Extract the [X, Y] coordinate from the center of the cell holding the provided text.  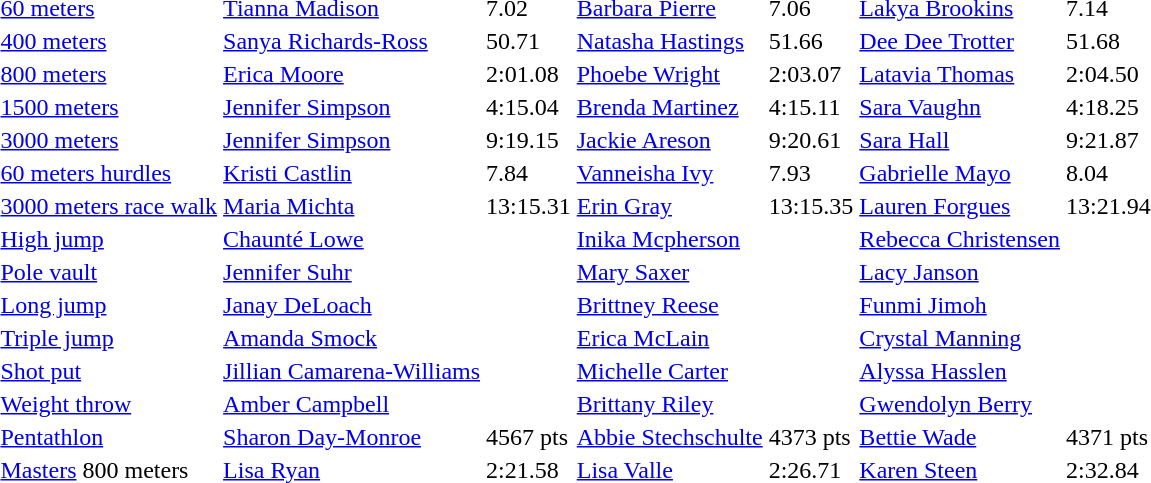
Gabrielle Mayo [960, 173]
Jackie Areson [670, 140]
Abbie Stechschulte [670, 437]
Crystal Manning [960, 338]
Bettie Wade [960, 437]
Vanneisha Ivy [670, 173]
9:20.61 [811, 140]
Funmi Jimoh [960, 305]
Janay DeLoach [352, 305]
2:01.08 [529, 74]
13:15.31 [529, 206]
Chaunté Lowe [352, 239]
4:15.04 [529, 107]
Amanda Smock [352, 338]
Amber Campbell [352, 404]
Latavia Thomas [960, 74]
Erica McLain [670, 338]
Lacy Janson [960, 272]
Sharon Day-Monroe [352, 437]
7.84 [529, 173]
Inika Mcpherson [670, 239]
Rebecca Christensen [960, 239]
Brenda Martinez [670, 107]
4:15.11 [811, 107]
9:19.15 [529, 140]
Alyssa Hasslen [960, 371]
13:15.35 [811, 206]
2:03.07 [811, 74]
7.93 [811, 173]
Jillian Camarena-Williams [352, 371]
4567 pts [529, 437]
Lauren Forgues [960, 206]
Phoebe Wright [670, 74]
Erica Moore [352, 74]
50.71 [529, 41]
Jennifer Suhr [352, 272]
Erin Gray [670, 206]
Kristi Castlin [352, 173]
Sara Vaughn [960, 107]
Dee Dee Trotter [960, 41]
Mary Saxer [670, 272]
Gwendolyn Berry [960, 404]
Michelle Carter [670, 371]
Natasha Hastings [670, 41]
Brittney Reese [670, 305]
Sanya Richards-Ross [352, 41]
4373 pts [811, 437]
Sara Hall [960, 140]
Maria Michta [352, 206]
Brittany Riley [670, 404]
51.66 [811, 41]
